Find where the given text appears and provide that cell's center as [X, Y] coordinate. 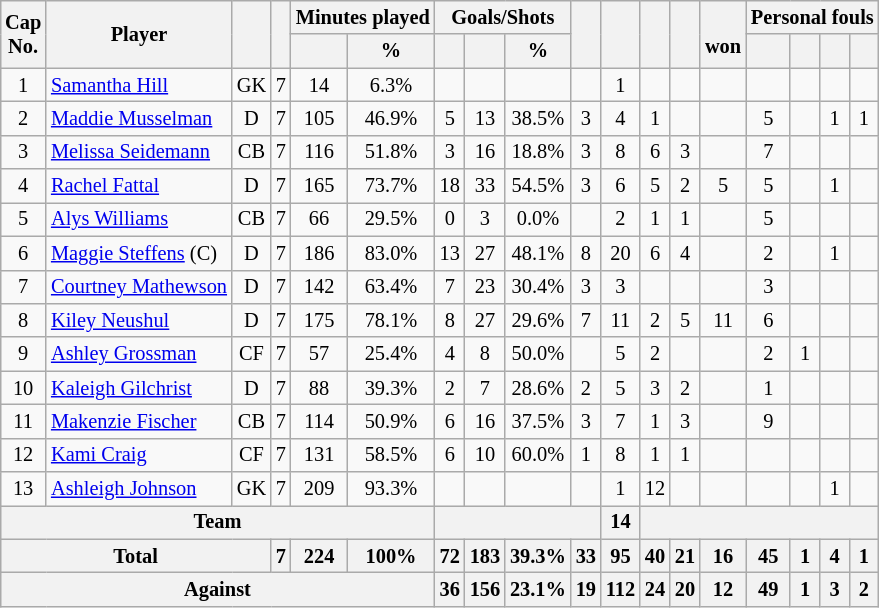
0 [450, 219]
Rachel Fattal [139, 186]
Makenzie Fischer [139, 421]
142 [319, 287]
114 [319, 421]
0.0% [538, 219]
Goals/Shots [503, 17]
29.6% [538, 320]
38.5% [538, 118]
165 [319, 186]
CapNo. [23, 34]
Courtney Mathewson [139, 287]
19 [586, 589]
28.6% [538, 388]
36 [450, 589]
Melissa Seidemann [139, 152]
58.5% [390, 455]
won [723, 34]
51.8% [390, 152]
Minutes played [363, 17]
25.4% [390, 354]
224 [319, 556]
40 [655, 556]
156 [485, 589]
Alys Williams [139, 219]
24 [655, 589]
209 [319, 489]
Against [218, 589]
175 [319, 320]
23.1% [538, 589]
66 [319, 219]
29.5% [390, 219]
Total [136, 556]
Maddie Musselman [139, 118]
48.1% [538, 253]
63.4% [390, 287]
Ashley Grossman [139, 354]
23 [485, 287]
Maggie Steffens (C) [139, 253]
78.1% [390, 320]
95 [620, 556]
Ashleigh Johnson [139, 489]
100% [390, 556]
54.5% [538, 186]
183 [485, 556]
Kami Craig [139, 455]
60.0% [538, 455]
18 [450, 186]
105 [319, 118]
83.0% [390, 253]
50.0% [538, 354]
37.5% [538, 421]
30.4% [538, 287]
45 [768, 556]
6.3% [390, 85]
57 [319, 354]
112 [620, 589]
116 [319, 152]
93.3% [390, 489]
Player [139, 34]
49 [768, 589]
131 [319, 455]
73.7% [390, 186]
Samantha Hill [139, 85]
72 [450, 556]
Kaleigh Gilchrist [139, 388]
Personal fouls [812, 17]
Team [218, 522]
88 [319, 388]
46.9% [390, 118]
Kiley Neushul [139, 320]
18.8% [538, 152]
186 [319, 253]
50.9% [390, 421]
21 [685, 556]
